Extract the [x, y] coordinate from the center of the cell holding the provided text.  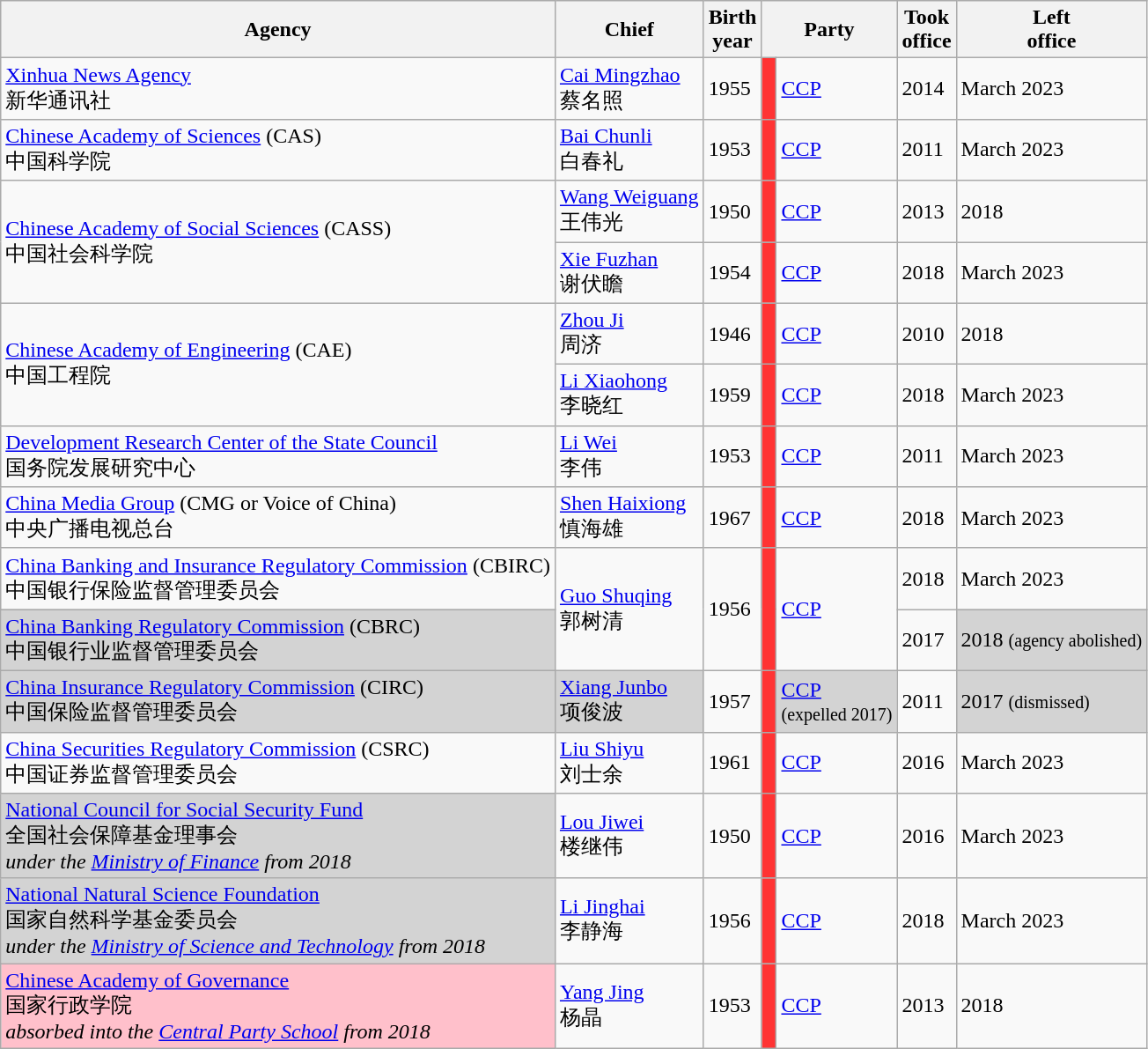
China Media Group (CMG or Voice of China)中央广播电视总台 [278, 518]
China Insurance Regulatory Commission (CIRC)中国保险监督管理委员会 [278, 701]
China Banking and Insurance Regulatory Commission (CBIRC)中国银行保险监督管理委员会 [278, 579]
Bai Chunli白春礼 [629, 150]
2017 [926, 640]
Wang Weiguang王伟光 [629, 211]
Xie Fuzhan谢伏瞻 [629, 272]
Chinese Academy of Social Sciences (CASS)中国社会科学院 [278, 241]
Yang Jing杨晶 [629, 1006]
Lou Jiwei楼继伟 [629, 837]
Li Wei李伟 [629, 456]
2017 (dismissed) [1051, 701]
Xinhua News Agency新华通讯社 [278, 89]
Tookoffice [926, 30]
2010 [926, 334]
Shen Haixiong慎海雄 [629, 518]
Li Jinghai李静海 [629, 921]
1959 [732, 395]
1955 [732, 89]
Party [829, 30]
China Securities Regulatory Commission (CSRC)中国证券监督管理委员会 [278, 763]
Zhou Ji周济 [629, 334]
Birthyear [732, 30]
Li Xiaohong李晓红 [629, 395]
Liu Shiyu刘士余 [629, 763]
China Banking Regulatory Commission (CBRC)中国银行业监督管理委员会 [278, 640]
Xiang Junbo项俊波 [629, 701]
1961 [732, 763]
National Council for Social Security Fund全国社会保障基金理事会under the Ministry of Finance from 2018 [278, 837]
1954 [732, 272]
National Natural Science Foundation国家自然科学基金委员会under the Ministry of Science and Technology from 2018 [278, 921]
Development Research Center of the State Council国务院发展研究中心 [278, 456]
Chinese Academy of Sciences (CAS)中国科学院 [278, 150]
Chief [629, 30]
Guo Shuqing郭树清 [629, 609]
Chinese Academy of Governance国家行政学院absorbed into the Central Party School from 2018 [278, 1006]
1957 [732, 701]
Agency [278, 30]
CCP(expelled 2017) [836, 701]
Leftoffice [1051, 30]
Chinese Academy of Engineering (CAE)中国工程院 [278, 365]
Cai Mingzhao蔡名照 [629, 89]
1967 [732, 518]
2014 [926, 89]
1946 [732, 334]
2018 (agency abolished) [1051, 640]
